Find where the given text appears and provide that cell's center as [X, Y] coordinate. 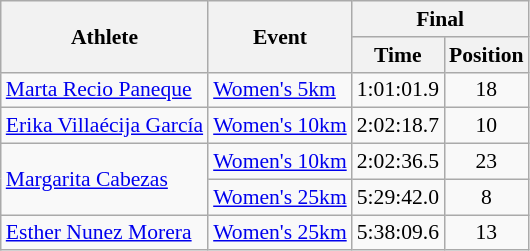
2:02:36.5 [398, 162]
1:01:01.9 [398, 90]
10 [486, 126]
23 [486, 162]
Time [398, 55]
18 [486, 90]
5:38:09.6 [398, 233]
Marta Recio Paneque [104, 90]
Event [280, 36]
Athlete [104, 36]
Position [486, 55]
2:02:18.7 [398, 126]
Final [440, 19]
8 [486, 197]
Esther Nunez Morera [104, 233]
5:29:42.0 [398, 197]
Erika Villaécija García [104, 126]
Margarita Cabezas [104, 180]
13 [486, 233]
Women's 5km [280, 90]
